Return the [x, y] coordinate for the center point of the cell that contains the specified text.  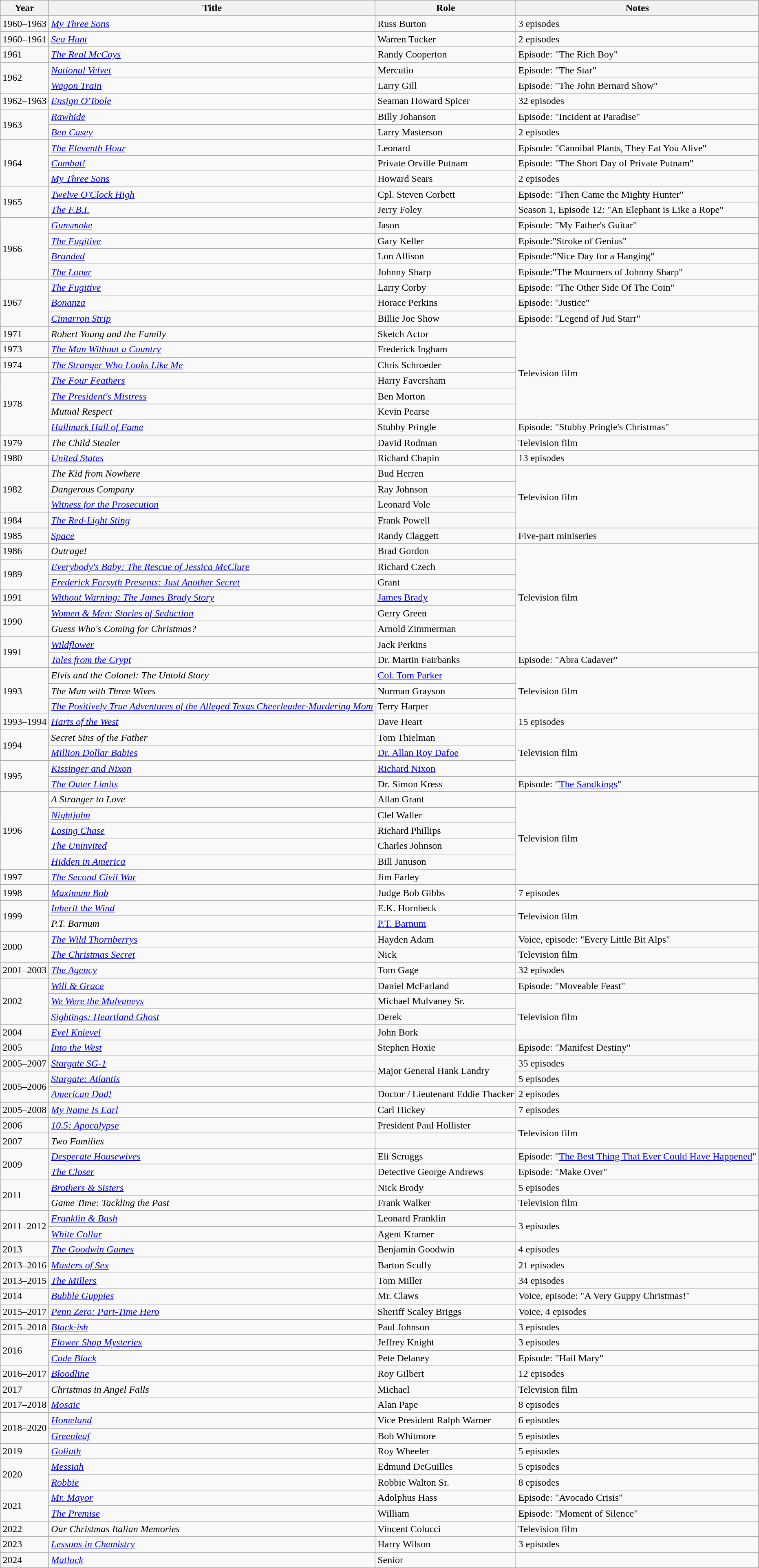
American Dad! [212, 1094]
Ensign O'Toole [212, 101]
Lon Allison [446, 256]
Tales from the Crypt [212, 660]
Role [446, 8]
Harts of the West [212, 722]
1998 [24, 892]
2014 [24, 1296]
1967 [24, 303]
Rawhide [212, 117]
Daniel McFarland [446, 986]
Leonard Vole [446, 505]
Ray Johnson [446, 489]
1966 [24, 249]
Stephen Hoxie [446, 1048]
1964 [24, 163]
Sea Hunt [212, 39]
Edmund DeGuilles [446, 1467]
Nick Brody [446, 1188]
Goliath [212, 1451]
2004 [24, 1032]
Warren Tucker [446, 39]
Kevin Pearse [446, 411]
Larry Corby [446, 287]
Derek [446, 1017]
Outrage! [212, 551]
Masters of Sex [212, 1265]
Allan Grant [446, 799]
Episode: "Stubby Pringle's Christmas" [638, 427]
Episode: "The John Bernard Show" [638, 86]
Tom Thielman [446, 738]
Matlock [212, 1560]
President Paul Hollister [446, 1125]
Cimarron Strip [212, 318]
Carl Hickey [446, 1110]
The Uninvited [212, 846]
1996 [24, 830]
Alan Pape [446, 1405]
Christmas in Angel Falls [212, 1389]
Gary Keller [446, 241]
Dr. Martin Fairbanks [446, 660]
Homeland [212, 1420]
Episode:"Nice Day for a Hanging" [638, 256]
Robbie [212, 1482]
James Brady [446, 598]
Richard Nixon [446, 769]
Johnny Sharp [446, 272]
Stargate SG-1 [212, 1063]
Randy Claggett [446, 536]
Episode: "Avocado Crisis" [638, 1498]
2005 [24, 1048]
Barton Scully [446, 1265]
1960–1961 [24, 39]
My Name Is Earl [212, 1110]
2009 [24, 1164]
2017 [24, 1389]
Penn Zero: Part-Time Hero [212, 1312]
2015–2018 [24, 1327]
Larry Gill [446, 86]
The Loner [212, 272]
1989 [24, 574]
Brothers & Sisters [212, 1188]
2018–2020 [24, 1428]
Lessons in Chemistry [212, 1544]
Maximum Bob [212, 892]
Voice, 4 episodes [638, 1312]
2017–2018 [24, 1405]
1984 [24, 520]
Messiah [212, 1467]
2011–2012 [24, 1226]
Episode:"Stroke of Genius" [638, 241]
Game Time: Tackling the Past [212, 1203]
Branded [212, 256]
Richard Czech [446, 567]
6 episodes [638, 1420]
Episode:"The Mourners of Johnny Sharp" [638, 272]
2007 [24, 1141]
Richard Phillips [446, 830]
William [446, 1513]
12 episodes [638, 1374]
Ben Casey [212, 132]
Everybody's Baby: The Rescue of Jessica McClure [212, 567]
National Velvet [212, 70]
13 episodes [638, 458]
Ben Morton [446, 396]
2006 [24, 1125]
Randy Cooperton [446, 55]
United States [212, 458]
The Premise [212, 1513]
2000 [24, 947]
Larry Masterson [446, 132]
Doctor / Lieutenant Eddie Thacker [446, 1094]
Russ Burton [446, 24]
Episode: "Manifest Destiny" [638, 1048]
Episode: "The Best Thing That Ever Could Have Happened" [638, 1156]
The Stranger Who Looks Like Me [212, 365]
Brad Gordon [446, 551]
Jason [446, 225]
Seaman Howard Spicer [446, 101]
Episode: "The Sandkings" [638, 784]
Hidden in America [212, 861]
Hayden Adam [446, 939]
Nick [446, 955]
1960–1963 [24, 24]
1963 [24, 124]
Episode: "Abra Cadaver" [638, 660]
Vincent Colucci [446, 1529]
Dangerous Company [212, 489]
Episode: "The Short Day of Private Putnam" [638, 163]
Mr. Claws [446, 1296]
Title [212, 8]
Mutual Respect [212, 411]
Bonanza [212, 303]
Losing Chase [212, 830]
1974 [24, 365]
Dave Heart [446, 722]
Roy Gilbert [446, 1374]
Paul Johnson [446, 1327]
Code Black [212, 1358]
2020 [24, 1475]
Million Dollar Babies [212, 753]
Frederick Forsyth Presents: Just Another Secret [212, 582]
Space [212, 536]
The Kid from Nowhere [212, 474]
The Christmas Secret [212, 955]
2005–2008 [24, 1110]
Franklin & Bash [212, 1219]
Without Warning: The James Brady Story [212, 598]
Stargate: Atlantis [212, 1079]
Episode: "Legend of Jud Starr" [638, 318]
Grant [446, 582]
2013–2016 [24, 1265]
Michael Mulvaney Sr. [446, 1001]
Bud Herren [446, 474]
Mr. Mayor [212, 1498]
Leonard Franklin [446, 1219]
Sketch Actor [446, 334]
Tom Miller [446, 1281]
Sheriff Scaley Briggs [446, 1312]
White Collar [212, 1234]
1979 [24, 442]
The Child Stealer [212, 442]
Secret Sins of the Father [212, 738]
2024 [24, 1560]
Episode: "Justice" [638, 303]
1995 [24, 776]
Horace Perkins [446, 303]
1961 [24, 55]
Chris Schroeder [446, 365]
Notes [638, 8]
Evel Knievel [212, 1032]
Episode: "The Rich Boy" [638, 55]
1994 [24, 745]
Clel Waller [446, 815]
Episode: "Hail Mary" [638, 1358]
The President's Mistress [212, 396]
2022 [24, 1529]
Harry Faversham [446, 380]
Gunsmoke [212, 225]
Agent Kramer [446, 1234]
1965 [24, 202]
34 episodes [638, 1281]
1962 [24, 78]
John Bork [446, 1032]
E.K. Hornbeck [446, 908]
Episode: "Make Over" [638, 1172]
1985 [24, 536]
Harry Wilson [446, 1544]
The Outer Limits [212, 784]
Kissinger and Nixon [212, 769]
Bob Whitmore [446, 1435]
Episode: "My Father's Guitar" [638, 225]
Michael [446, 1389]
Hallmark Hall of Fame [212, 427]
Roy Wheeler [446, 1451]
Witness for the Prosecution [212, 505]
Episode: "The Star" [638, 70]
2005–2006 [24, 1087]
The Man Without a Country [212, 349]
Season 1, Episode 12: "An Elephant is Like a Rope" [638, 210]
Detective George Andrews [446, 1172]
Mosaic [212, 1405]
Judge Bob Gibbs [446, 892]
2001–2003 [24, 970]
Episode: "Moment of Silence" [638, 1513]
Benjamin Goodwin [446, 1250]
The Closer [212, 1172]
Wildflower [212, 644]
Our Christmas Italian Memories [212, 1529]
2015–2017 [24, 1312]
Vice President Ralph Warner [446, 1420]
Private Orville Putnam [446, 163]
Norman Grayson [446, 691]
Nightjohn [212, 815]
Will & Grace [212, 986]
Women & Men: Stories of Seduction [212, 613]
Jack Perkins [446, 644]
The Real McCoys [212, 55]
Robbie Walton Sr. [446, 1482]
Cpl. Steven Corbett [446, 194]
Episode: "The Other Side Of The Coin" [638, 287]
2011 [24, 1195]
The Goodwin Games [212, 1250]
15 episodes [638, 722]
2013 [24, 1250]
The Wild Thornberrys [212, 939]
2016–2017 [24, 1374]
Mercutio [446, 70]
1962–1963 [24, 101]
4 episodes [638, 1250]
2019 [24, 1451]
2016 [24, 1350]
The Second Civil War [212, 877]
2005–2007 [24, 1063]
Pete Delaney [446, 1358]
Terry Harper [446, 707]
The Agency [212, 970]
Jim Farley [446, 877]
Greenleaf [212, 1435]
Jerry Foley [446, 210]
Billy Johanson [446, 117]
Billie Joe Show [446, 318]
Charles Johnson [446, 846]
Five-part miniseries [638, 536]
Black-ish [212, 1327]
1971 [24, 334]
Into the West [212, 1048]
Guess Who's Coming for Christmas? [212, 629]
Major General Hank Landry [446, 1071]
1993–1994 [24, 722]
Voice, episode: "A Very Guppy Christmas!" [638, 1296]
The Millers [212, 1281]
Voice, episode: "Every Little Bit Alps" [638, 939]
Frank Powell [446, 520]
1980 [24, 458]
1997 [24, 877]
2002 [24, 1001]
Eli Scruggs [446, 1156]
Robert Young and the Family [212, 334]
Episode: "Moveable Feast" [638, 986]
1978 [24, 404]
Combat! [212, 163]
The Red-Light Sting [212, 520]
Dr. Simon Kress [446, 784]
1999 [24, 916]
1982 [24, 489]
Jeffrey Knight [446, 1343]
Elvis and the Colonel: The Untold Story [212, 675]
Year [24, 8]
Two Families [212, 1141]
Bloodline [212, 1374]
Sightings: Heartland Ghost [212, 1017]
Wagon Train [212, 86]
Leonard [446, 148]
Richard Chapin [446, 458]
1993 [24, 691]
2021 [24, 1506]
Howard Sears [446, 179]
Inherit the Wind [212, 908]
Desperate Housewives [212, 1156]
21 episodes [638, 1265]
Bill Januson [446, 861]
The Eleventh Hour [212, 148]
Episode: "Cannibal Plants, They Eat You Alive" [638, 148]
2023 [24, 1544]
1986 [24, 551]
David Rodman [446, 442]
A Stranger to Love [212, 799]
Dr. Allan Roy Dafoe [446, 753]
The F.B.I. [212, 210]
10.5: Apocalypse [212, 1125]
The Four Feathers [212, 380]
Gerry Green [446, 613]
Episode: "Then Came the Mighty Hunter" [638, 194]
2013–2015 [24, 1281]
Flower Shop Mysteries [212, 1343]
The Man with Three Wives [212, 691]
Episode: "Incident at Paradise" [638, 117]
Tom Gage [446, 970]
Bubble Guppies [212, 1296]
1973 [24, 349]
Col. Tom Parker [446, 675]
Frank Walker [446, 1203]
35 episodes [638, 1063]
Stubby Pringle [446, 427]
Adolphus Hass [446, 1498]
Frederick Ingham [446, 349]
Arnold Zimmerman [446, 629]
The Positively True Adventures of the Alleged Texas Cheerleader-Murdering Mom [212, 707]
1990 [24, 621]
We Were the Mulvaneys [212, 1001]
Twelve O'Clock High [212, 194]
Senior [446, 1560]
